Provide the [x, y] coordinate of the cell's center where the given text is located.  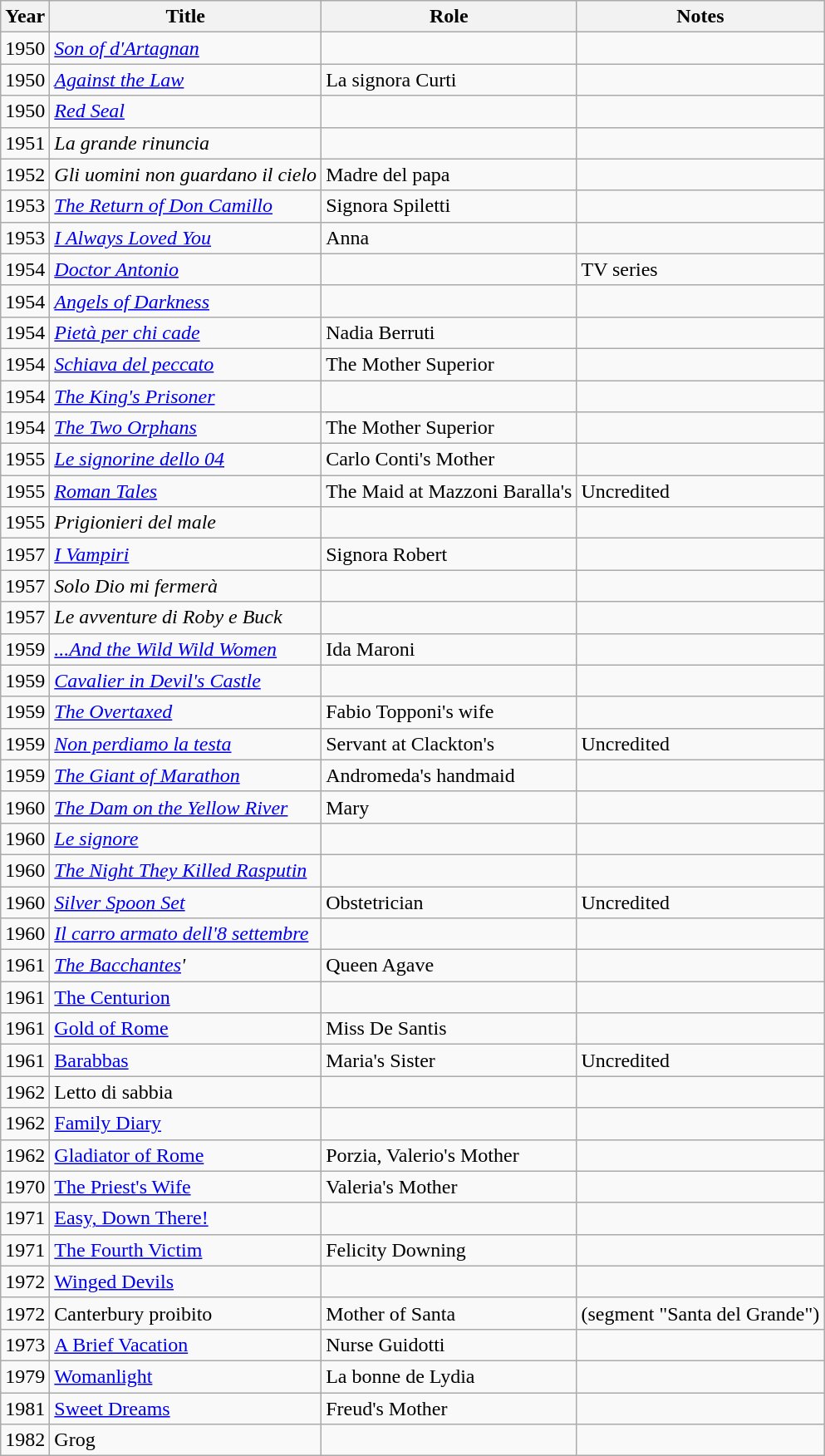
...And the Wild Wild Women [186, 649]
Servant at Clackton's [449, 744]
The King's Prisoner [186, 396]
Andromeda's handmaid [449, 775]
The Bacchantes' [186, 966]
Ida Maroni [449, 649]
The Dam on the Yellow River [186, 807]
Felicity Downing [449, 1250]
Valeria's Mother [449, 1187]
Il carro armato dell'8 settembre [186, 934]
Maria's Sister [449, 1060]
Non perdiamo la testa [186, 744]
Madre del papa [449, 175]
Cavalier in Devil's Castle [186, 681]
Gold of Rome [186, 1029]
TV series [700, 269]
Signora Robert [449, 554]
Year [25, 17]
The Maid at Mazzoni Baralla's [449, 491]
The Giant of Marathon [186, 775]
Silver Spoon Set [186, 902]
1970 [25, 1187]
Le signorine dello 04 [186, 460]
Mother of Santa [449, 1313]
Prigionieri del male [186, 523]
1982 [25, 1440]
1981 [25, 1409]
Son of d'Artagnan [186, 48]
The Two Orphans [186, 428]
Le avventure di Roby e Buck [186, 617]
Sweet Dreams [186, 1409]
Le signore [186, 839]
La signora Curti [449, 80]
Signora Spiletti [449, 206]
Queen Agave [449, 966]
I Always Loved You [186, 238]
The Priest's Wife [186, 1187]
Mary [449, 807]
Carlo Conti's Mother [449, 460]
1973 [25, 1345]
Obstetrician [449, 902]
Red Seal [186, 111]
Roman Tales [186, 491]
Womanlight [186, 1376]
Barabbas [186, 1060]
1979 [25, 1376]
Doctor Antonio [186, 269]
Role [449, 17]
Schiava del peccato [186, 364]
1951 [25, 143]
Letto di sabbia [186, 1092]
Winged Devils [186, 1281]
Easy, Down There! [186, 1218]
Nurse Guidotti [449, 1345]
Pietà per chi cade [186, 332]
Family Diary [186, 1124]
Title [186, 17]
The Fourth Victim [186, 1250]
The Overtaxed [186, 712]
(segment "Santa del Grande") [700, 1313]
The Return of Don Camillo [186, 206]
Nadia Berruti [449, 332]
I Vampiri [186, 554]
Freud's Mother [449, 1409]
Miss De Santis [449, 1029]
Gli uomini non guardano il cielo [186, 175]
The Night They Killed Rasputin [186, 870]
Grog [186, 1440]
Fabio Topponi's wife [449, 712]
Against the Law [186, 80]
Solo Dio mi fermerà [186, 586]
Porzia, Valerio's Mother [449, 1155]
La bonne de Lydia [449, 1376]
Canterbury proibito [186, 1313]
1952 [25, 175]
Anna [449, 238]
A Brief Vacation [186, 1345]
Gladiator of Rome [186, 1155]
The Centurion [186, 997]
La grande rinuncia [186, 143]
Notes [700, 17]
Angels of Darkness [186, 301]
